Identify which cell holds the provided text, then report its [x, y] central coordinate. 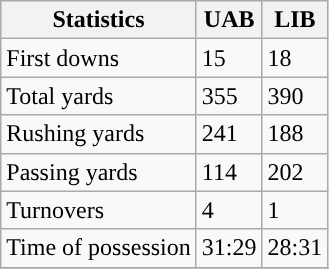
First downs [99, 58]
Time of possession [99, 248]
114 [229, 172]
31:29 [229, 248]
15 [229, 58]
1 [295, 210]
LIB [295, 20]
202 [295, 172]
18 [295, 58]
355 [229, 96]
Statistics [99, 20]
390 [295, 96]
Total yards [99, 96]
Turnovers [99, 210]
4 [229, 210]
Rushing yards [99, 134]
188 [295, 134]
Passing yards [99, 172]
28:31 [295, 248]
241 [229, 134]
UAB [229, 20]
